Pinpoint the cell where the given text exists, returning its [x, y] midpoint coordinate. 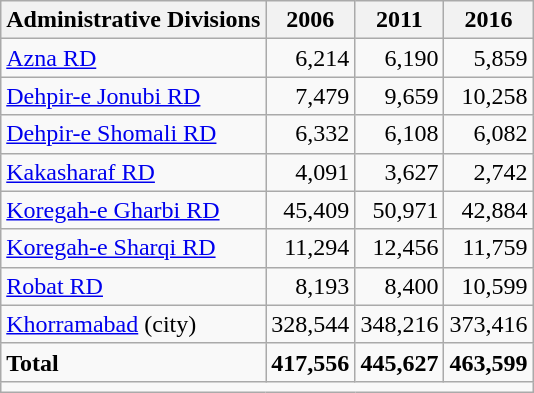
2016 [488, 20]
11,294 [310, 248]
445,627 [400, 362]
373,416 [488, 324]
4,091 [310, 172]
7,479 [310, 96]
10,599 [488, 286]
Kakasharaf RD [134, 172]
6,214 [310, 58]
10,258 [488, 96]
8,193 [310, 286]
348,216 [400, 324]
Koregah-e Gharbi RD [134, 210]
5,859 [488, 58]
8,400 [400, 286]
417,556 [310, 362]
Total [134, 362]
Dehpir-e Jonubi RD [134, 96]
2,742 [488, 172]
12,456 [400, 248]
328,544 [310, 324]
50,971 [400, 210]
6,332 [310, 134]
Koregah-e Sharqi RD [134, 248]
Khorramabad (city) [134, 324]
11,759 [488, 248]
2011 [400, 20]
45,409 [310, 210]
6,190 [400, 58]
Dehpir-e Shomali RD [134, 134]
6,108 [400, 134]
Robat RD [134, 286]
2006 [310, 20]
Azna RD [134, 58]
9,659 [400, 96]
42,884 [488, 210]
3,627 [400, 172]
6,082 [488, 134]
463,599 [488, 362]
Administrative Divisions [134, 20]
